Return the (x, y) coordinate for the center point of the cell that contains the specified text.  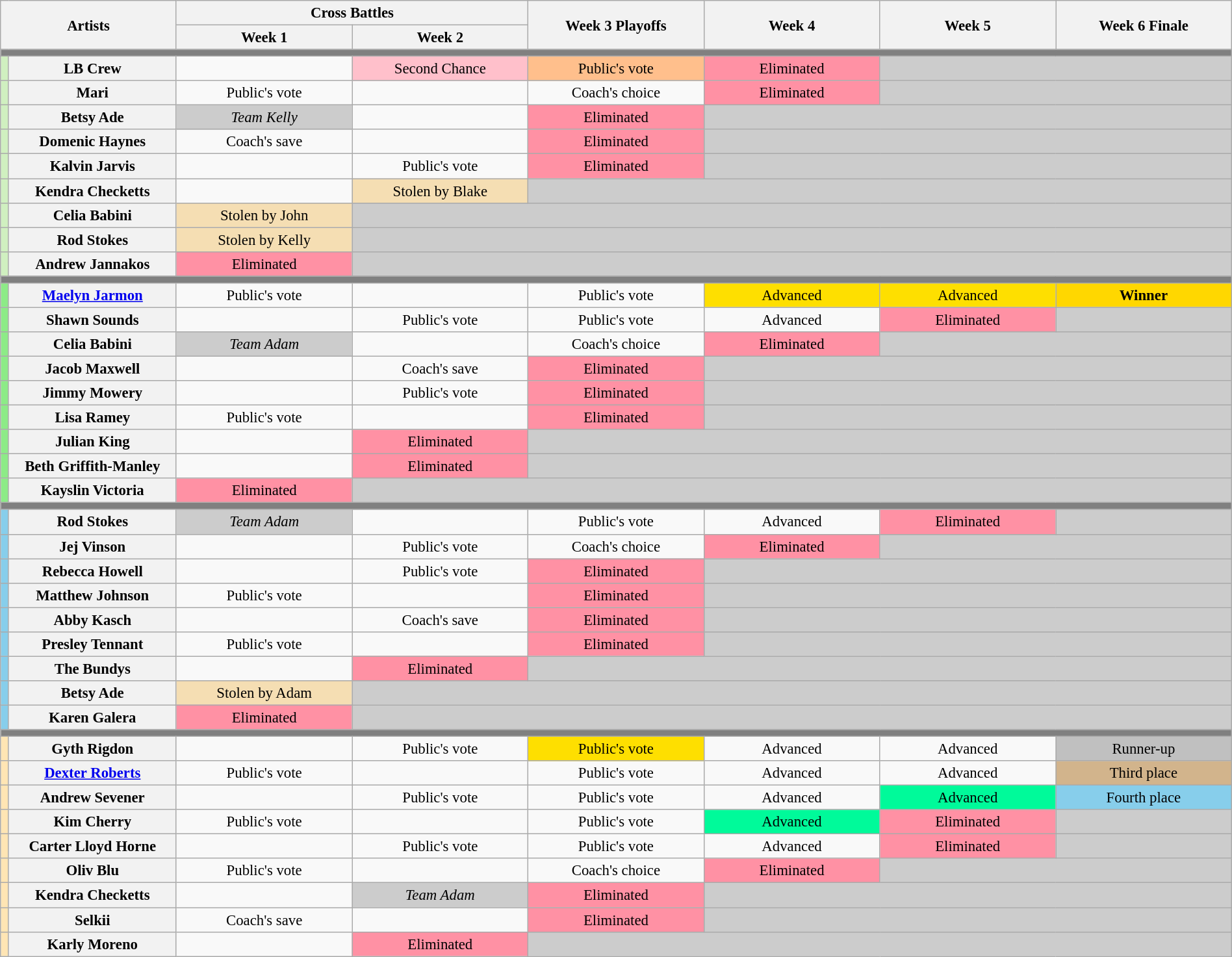
Mari (92, 93)
Gyth Rigdon (92, 749)
Oliv Blu (92, 871)
Domenic Haynes (92, 142)
Week 5 (968, 25)
Stolen by John (264, 215)
Shawn Sounds (92, 320)
Stolen by Adam (264, 693)
Lisa Ramey (92, 418)
Kalvin Jarvis (92, 166)
Cross Battles (352, 13)
Presley Tennant (92, 644)
Matthew Johnson (92, 595)
Andrew Jannakos (92, 264)
Artists (88, 25)
Julian King (92, 442)
Dexter Roberts (92, 773)
Kim Cherry (92, 822)
Stolen by Kelly (264, 240)
Jacob Maxwell (92, 368)
Abby Kasch (92, 620)
Team Kelly (264, 118)
Kayslin Victoria (92, 491)
Andrew Sevener (92, 798)
Fourth place (1144, 798)
Third place (1144, 773)
Karly Moreno (92, 944)
Rebecca Howell (92, 571)
The Bundys (92, 669)
Carter Lloyd Horne (92, 847)
Jimmy Mowery (92, 393)
Week 6 Finale (1144, 25)
Week 2 (441, 38)
Week 3 Playoffs (616, 25)
Week 4 (791, 25)
Runner-up (1144, 749)
Beth Griffith-Manley (92, 466)
Selkii (92, 920)
LB Crew (92, 69)
Winner (1144, 296)
Karen Galera (92, 717)
Maelyn Jarmon (92, 296)
Week 1 (264, 38)
Second Chance (441, 69)
Jej Vinson (92, 546)
Stolen by Blake (441, 191)
